Locate the cell with the specified text and output its [X, Y] center coordinate. 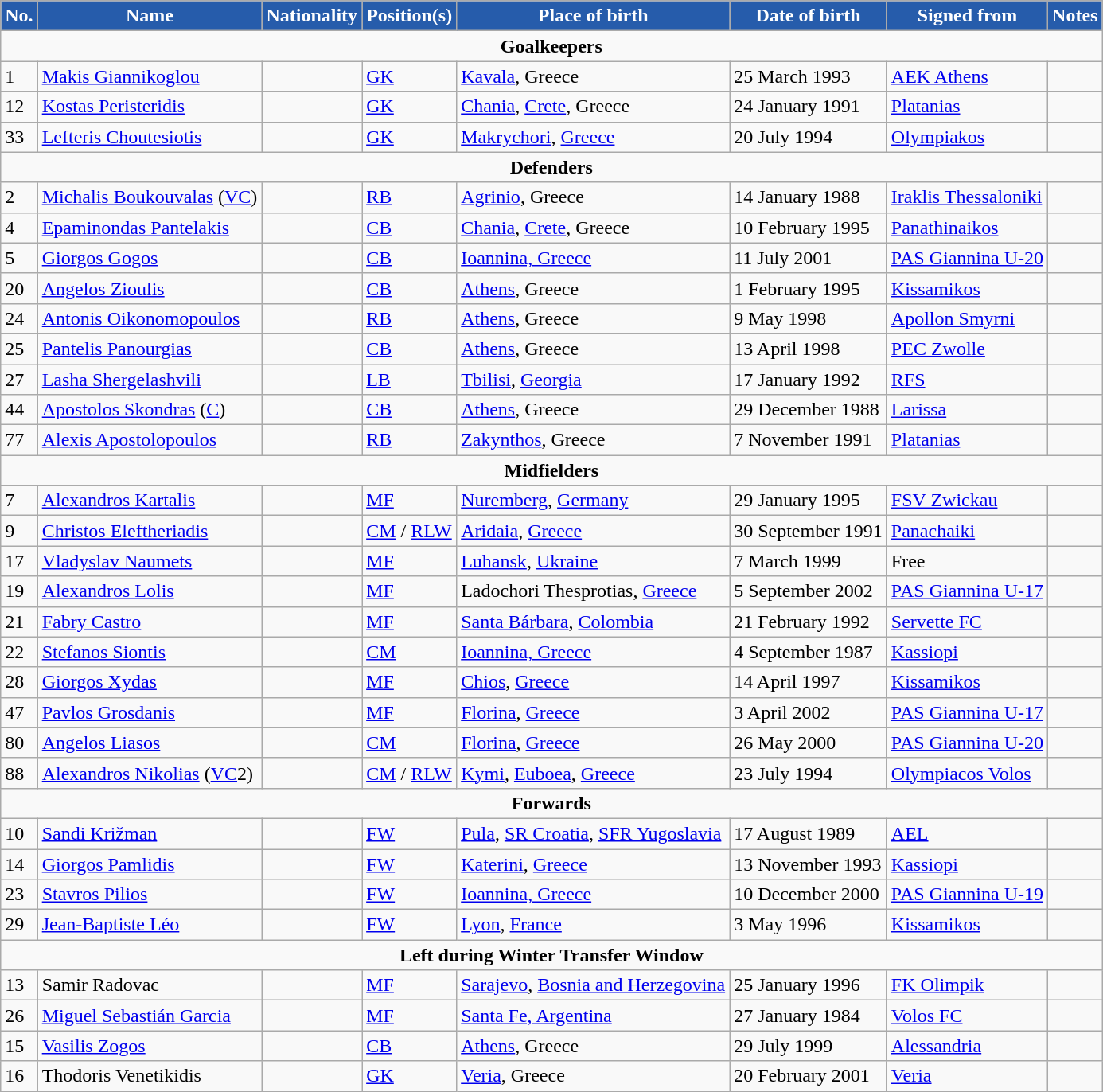
Iraklis Thessaloniki [967, 197]
Fabry Castro [150, 622]
4 [19, 228]
44 [19, 410]
23 July 1994 [809, 773]
Epaminondas Pantelakis [150, 228]
7 March 1999 [809, 561]
9 [19, 531]
47 [19, 712]
Nuremberg, Germany [594, 501]
16 [19, 1076]
13 November 1993 [809, 864]
Tbilisi, Georgia [594, 380]
Antonis Oikonomopoulos [150, 318]
Giorgos Pamlidis [150, 864]
25 March 1993 [809, 76]
26 May 2000 [809, 743]
4 September 1987 [809, 652]
15 [19, 1046]
14 April 1997 [809, 682]
Stefanos Siontis [150, 652]
Apostolos Skondras (C) [150, 410]
2 [19, 197]
Kostas Peristeridis [150, 107]
22 [19, 652]
Sarajevo, Bosnia and Herzegovina [594, 985]
Alexandros Lolis [150, 591]
Kymi, Euboea, Greece [594, 773]
29 July 1999 [809, 1046]
Angelos Zioulis [150, 288]
25 January 1996 [809, 985]
Pula, SR Croatia, SFR Yugoslavia [594, 833]
PAS Giannina U-19 [967, 895]
AEL [967, 833]
Vladyslav Naumets [150, 561]
Alexandros Nikolias (VC2) [150, 773]
Vasilis Zogos [150, 1046]
Santa Fe, Argentina [594, 1016]
29 [19, 925]
28 [19, 682]
Left during Winter Transfer Window [551, 955]
20 July 1994 [809, 137]
Santa Bárbara, Colombia [594, 622]
Stavros Pilios [150, 895]
Defenders [551, 167]
9 May 1998 [809, 318]
Apollon Smyrni [967, 318]
Makrychori, Greece [594, 137]
5 [19, 258]
Forwards [551, 803]
Jean-Baptiste Léo [150, 925]
Aridaia, Greece [594, 531]
PEC Zwolle [967, 349]
Alexis Apostolopoulos [150, 440]
1 [19, 76]
Date of birth [809, 16]
Midfielders [551, 470]
1 February 1995 [809, 288]
Lyon, France [594, 925]
27 [19, 380]
24 [19, 318]
30 September 1991 [809, 531]
13 [19, 985]
14 [19, 864]
Larissa [967, 410]
Veria, Greece [594, 1076]
Michalis Boukouvalas (VC) [150, 197]
88 [19, 773]
21 [19, 622]
26 [19, 1016]
3 May 1996 [809, 925]
20 [19, 288]
Thodoris Venetikidis [150, 1076]
27 January 1984 [809, 1016]
25 [19, 349]
21 February 1992 [809, 622]
Olympiakos [967, 137]
29 December 1988 [809, 410]
29 January 1995 [809, 501]
Alexandros Kartalis [150, 501]
Kavala, Greece [594, 76]
Panathinaikos [967, 228]
Angelos Liasos [150, 743]
Luhansk, Ukraine [594, 561]
80 [19, 743]
Miguel Sebastián Garcia [150, 1016]
Giorgos Xydas [150, 682]
10 [19, 833]
AEK Athens [967, 76]
Katerini, Greece [594, 864]
13 April 1998 [809, 349]
7 [19, 501]
Zakynthos, Greece [594, 440]
Christos Eleftheriadis [150, 531]
Makis Giannikoglou [150, 76]
FK Olimpik [967, 985]
Name [150, 16]
Veria [967, 1076]
LB [409, 380]
17 January 1992 [809, 380]
17 [19, 561]
Pantelis Panourgias [150, 349]
Lefteris Choutesiotis [150, 137]
Alessandria [967, 1046]
Ladochori Thesprotias, Greece [594, 591]
Chios, Greece [594, 682]
RFS [967, 380]
Samir Radovac [150, 985]
Sandi Križman [150, 833]
Nationality [312, 16]
14 January 1988 [809, 197]
7 November 1991 [809, 440]
77 [19, 440]
Olympiacos Volos [967, 773]
Servette FC [967, 622]
33 [19, 137]
Volos FC [967, 1016]
Position(s) [409, 16]
17 August 1989 [809, 833]
10 February 1995 [809, 228]
FSV Zwickau [967, 501]
5 September 2002 [809, 591]
Free [967, 561]
24 January 1991 [809, 107]
10 December 2000 [809, 895]
Notes [1075, 16]
No. [19, 16]
Place of birth [594, 16]
Agrinio, Greece [594, 197]
Goalkeepers [551, 46]
Signed from [967, 16]
Lasha Shergelashvili [150, 380]
Giorgos Gogos [150, 258]
11 July 2001 [809, 258]
19 [19, 591]
20 February 2001 [809, 1076]
12 [19, 107]
Panachaiki [967, 531]
3 April 2002 [809, 712]
Pavlos Grosdanis [150, 712]
23 [19, 895]
